Detect which cell encompasses the target text, then output its [x, y] center coordinate. 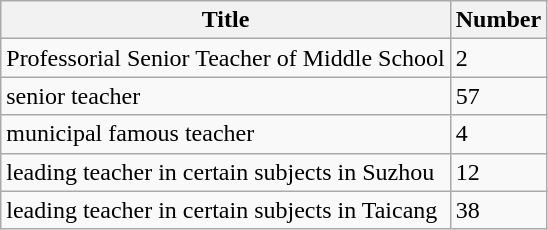
Title [226, 20]
leading teacher in certain subjects in Suzhou [226, 172]
Number [498, 20]
57 [498, 96]
4 [498, 134]
leading teacher in certain subjects in Taicang [226, 210]
Professorial Senior Teacher of Middle School [226, 58]
municipal famous teacher [226, 134]
12 [498, 172]
senior teacher [226, 96]
2 [498, 58]
38 [498, 210]
